Locate the cell with the specified text and output its [X, Y] center coordinate. 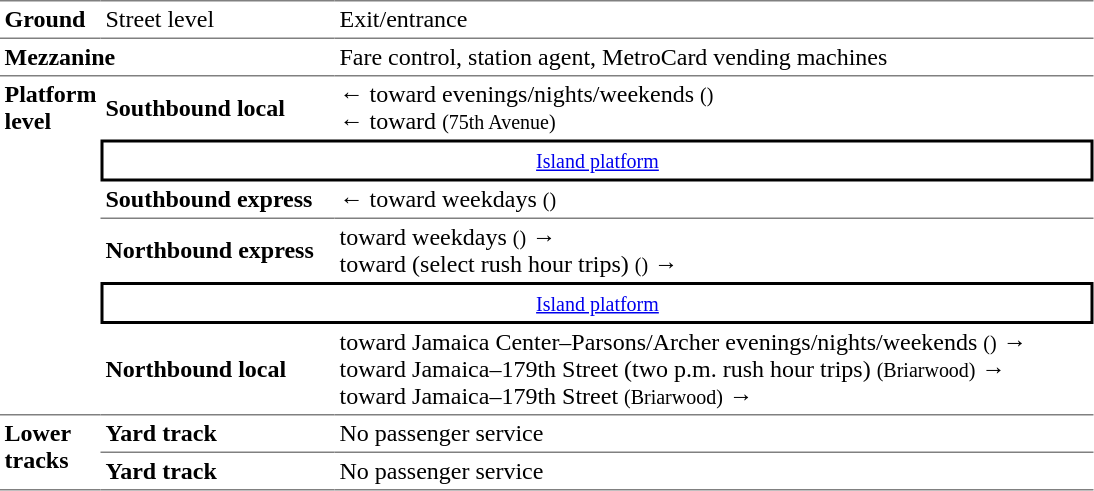
Platform level [50, 246]
Exit/entrance [714, 20]
Fare control, station agent, MetroCard vending machines [714, 58]
Mezzanine [168, 58]
← toward weekdays () [714, 201]
Southbound local [218, 108]
Southbound express [218, 201]
Street level [218, 20]
Northbound express [218, 250]
Ground [50, 20]
Northbound local [218, 370]
toward weekdays () → toward (select rush hour trips) () → [714, 250]
← toward evenings/nights/weekends ()← toward (75th Avenue) [714, 108]
Lower tracks [50, 454]
